From the cell containing the given text, extract its center point as (x, y) coordinate. 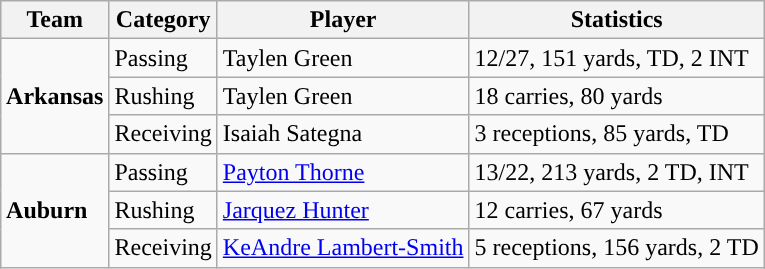
12 carries, 67 yards (616, 210)
Auburn (55, 210)
13/22, 213 yards, 2 TD, INT (616, 172)
Isaiah Sategna (343, 134)
18 carries, 80 yards (616, 96)
KeAndre Lambert-Smith (343, 248)
Jarquez Hunter (343, 210)
3 receptions, 85 yards, TD (616, 134)
Statistics (616, 20)
5 receptions, 156 yards, 2 TD (616, 248)
Arkansas (55, 96)
Team (55, 20)
Payton Thorne (343, 172)
Player (343, 20)
12/27, 151 yards, TD, 2 INT (616, 58)
Category (163, 20)
